Provide the (x, y) coordinate of the cell's center where the given text is located.  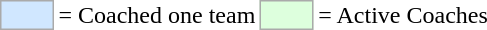
= Coached one team (157, 15)
